Output the [X, Y] coordinate of the center of the cell containing the given text.  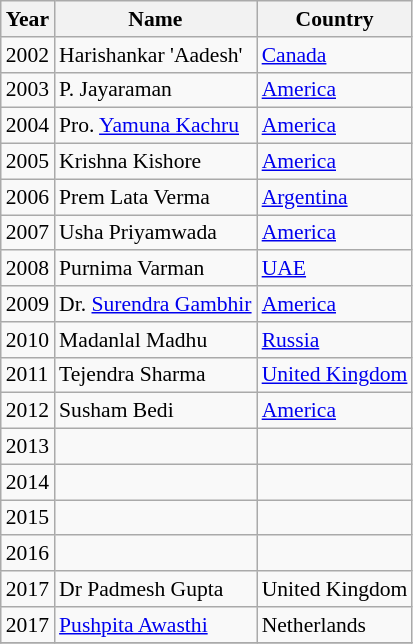
Netherlands [335, 625]
Name [156, 19]
2004 [28, 126]
Harishankar 'Aadesh' [156, 55]
Pro. Yamuna Kachru [156, 126]
Madanlal Madhu [156, 340]
Canada [335, 55]
Usha Priyamwada [156, 233]
Prem Lata Verma [156, 197]
2010 [28, 340]
2008 [28, 269]
2014 [28, 482]
2011 [28, 375]
2006 [28, 197]
P. Jayaraman [156, 90]
Year [28, 19]
2003 [28, 90]
Purnima Varman [156, 269]
2009 [28, 304]
Russia [335, 340]
2016 [28, 554]
UAE [335, 269]
2012 [28, 411]
2002 [28, 55]
Dr. Surendra Gambhir [156, 304]
Krishna Kishore [156, 162]
2007 [28, 233]
Susham Bedi [156, 411]
Argentina [335, 197]
Country [335, 19]
2015 [28, 518]
Tejendra Sharma [156, 375]
2005 [28, 162]
2013 [28, 447]
Pushpita Awasthi [156, 625]
Dr Padmesh Gupta [156, 589]
